Pinpoint the cell where the given text exists, returning its (x, y) midpoint coordinate. 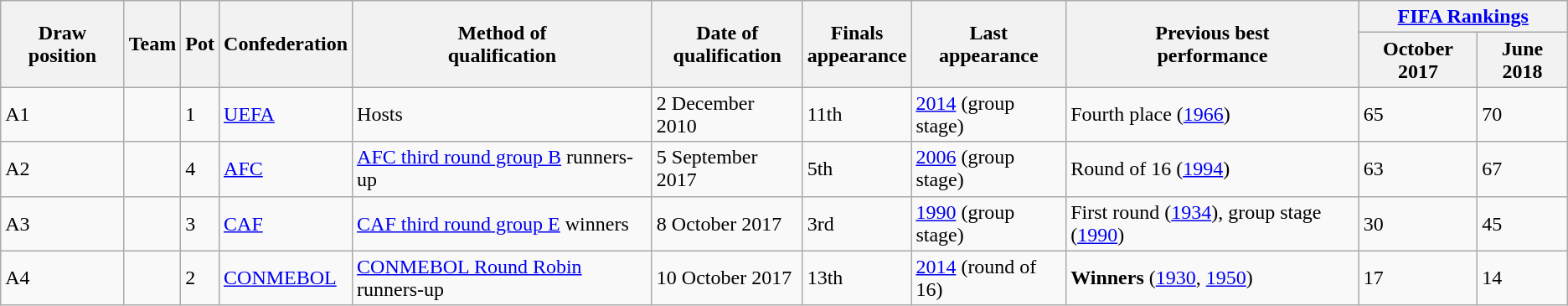
Round of 16 (1994) (1213, 169)
AFC third round group B runners-up (503, 169)
CAF (286, 223)
CONMEBOL (286, 278)
2 December 2010 (727, 114)
Finalsappearance (857, 44)
Confederation (286, 44)
2014 (round of 16) (988, 278)
2 (200, 278)
June 2018 (1523, 60)
5 September 2017 (727, 169)
Fourth place (1966) (1213, 114)
13th (857, 278)
First round (1934), group stage (1990) (1213, 223)
2014 (group stage) (988, 114)
1 (200, 114)
Date ofqualification (727, 44)
A1 (63, 114)
A3 (63, 223)
67 (1523, 169)
CAF third round group E winners (503, 223)
63 (1418, 169)
Hosts (503, 114)
2006 (group stage) (988, 169)
3 (200, 223)
65 (1418, 114)
8 October 2017 (727, 223)
FIFA Rankings (1462, 17)
Pot (200, 44)
UEFA (286, 114)
AFC (286, 169)
3rd (857, 223)
A4 (63, 278)
A2 (63, 169)
CONMEBOL Round Robin runners-up (503, 278)
5th (857, 169)
17 (1418, 278)
4 (200, 169)
10 October 2017 (727, 278)
October 2017 (1418, 60)
Winners (1930, 1950) (1213, 278)
Draw position (63, 44)
30 (1418, 223)
Method ofqualification (503, 44)
14 (1523, 278)
45 (1523, 223)
70 (1523, 114)
1990 (group stage) (988, 223)
Previous bestperformance (1213, 44)
11th (857, 114)
Lastappearance (988, 44)
Team (152, 44)
